Pinpoint the cell where the given text exists, returning its [X, Y] midpoint coordinate. 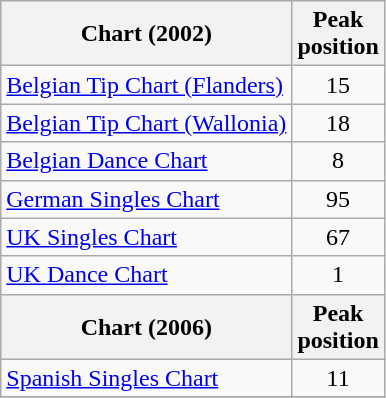
8 [338, 161]
Spanish Singles Chart [146, 378]
Belgian Tip Chart (Flanders) [146, 85]
Belgian Dance Chart [146, 161]
Chart (2006) [146, 326]
95 [338, 199]
67 [338, 237]
German Singles Chart [146, 199]
UK Dance Chart [146, 275]
11 [338, 378]
15 [338, 85]
1 [338, 275]
UK Singles Chart [146, 237]
Belgian Tip Chart (Wallonia) [146, 123]
Chart (2002) [146, 34]
18 [338, 123]
